Capture the cell that displays the provided text and extract its [x, y] central coordinate. 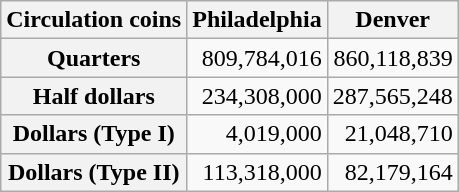
809,784,016 [257, 58]
21,048,710 [392, 134]
Dollars (Type II) [94, 172]
Quarters [94, 58]
4,019,000 [257, 134]
234,308,000 [257, 96]
Circulation coins [94, 20]
860,118,839 [392, 58]
287,565,248 [392, 96]
Denver [392, 20]
82,179,164 [392, 172]
Philadelphia [257, 20]
Dollars (Type I) [94, 134]
Half dollars [94, 96]
113,318,000 [257, 172]
